Detect which cell encompasses the target text, then output its (X, Y) center coordinate. 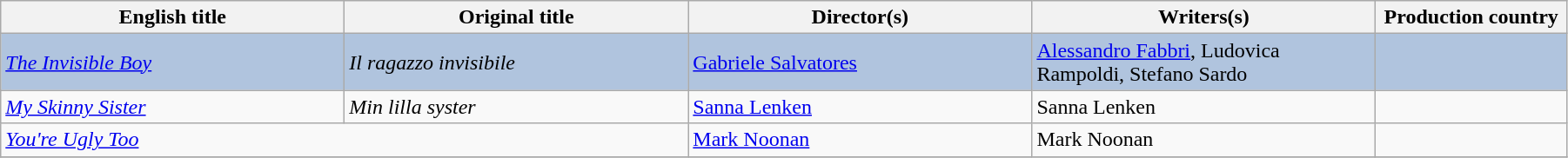
You're Ugly Too (345, 140)
Min lilla syster (517, 107)
Director(s) (860, 17)
Il ragazzo invisibile (517, 63)
The Invisible Boy (172, 63)
Original title (517, 17)
Alessandro Fabbri, Ludovica Rampoldi, Stefano Sardo (1204, 63)
English title (172, 17)
Writers(s) (1204, 17)
My Skinny Sister (172, 107)
Production country (1471, 17)
Gabriele Salvatores (860, 63)
